Scan for the cell matching the given text and deliver its (X, Y) coordinate at center. 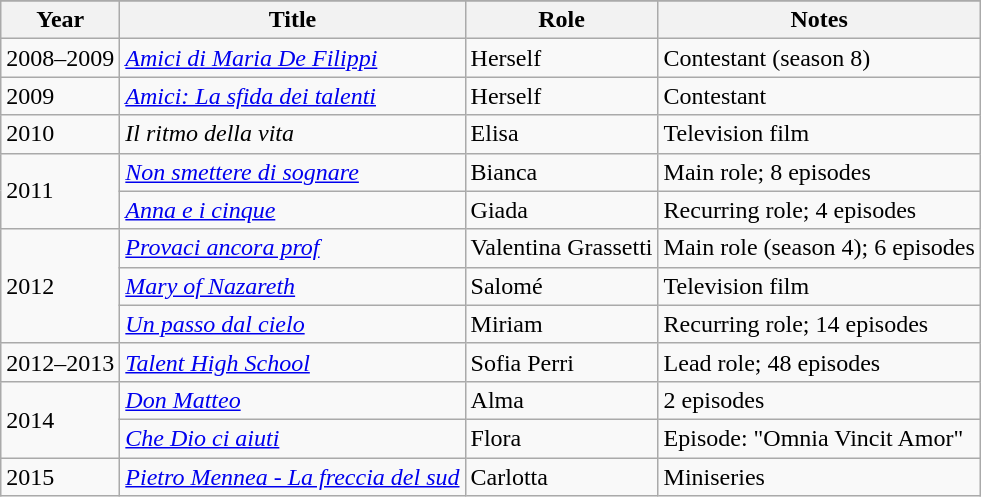
Pietro Mennea - La freccia del sud (292, 477)
Elisa (562, 134)
Don Matteo (292, 400)
Amici di Maria De Filippi (292, 58)
Amici: La sfida dei talenti (292, 96)
Bianca (562, 172)
Main role (season 4); 6 episodes (819, 248)
Contestant (819, 96)
2010 (60, 134)
2 episodes (819, 400)
Contestant (season 8) (819, 58)
Talent High School (292, 362)
Flora (562, 438)
Role (562, 20)
Provaci ancora prof (292, 248)
2015 (60, 477)
Mary of Nazareth (292, 286)
Notes (819, 20)
Main role; 8 episodes (819, 172)
Year (60, 20)
Il ritmo della vita (292, 134)
Miriam (562, 324)
2009 (60, 96)
Non smettere di sognare (292, 172)
Recurring role; 4 episodes (819, 210)
Episode: "Omnia Vincit Amor" (819, 438)
Sofia Perri (562, 362)
Anna e i cinque (292, 210)
2014 (60, 419)
Miniseries (819, 477)
2012–2013 (60, 362)
2008–2009 (60, 58)
Valentina Grassetti (562, 248)
2012 (60, 286)
Title (292, 20)
Lead role; 48 episodes (819, 362)
Recurring role; 14 episodes (819, 324)
Un passo dal cielo (292, 324)
Che Dio ci aiuti (292, 438)
Alma (562, 400)
Salomé (562, 286)
Giada (562, 210)
Carlotta (562, 477)
2011 (60, 191)
